Output the [x, y] coordinate of the center of the cell containing the given text.  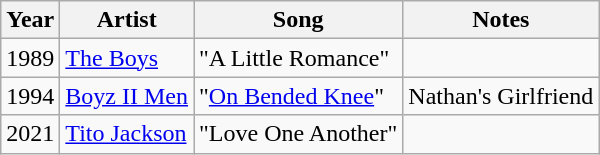
1994 [30, 96]
"On Bended Knee" [298, 96]
Artist [127, 20]
Nathan's Girlfriend [501, 96]
"A Little Romance" [298, 58]
Song [298, 20]
The Boys [127, 58]
Tito Jackson [127, 134]
Year [30, 20]
2021 [30, 134]
Notes [501, 20]
Boyz II Men [127, 96]
1989 [30, 58]
"Love One Another" [298, 134]
